Scan for the cell matching the given text and deliver its [x, y] coordinate at center. 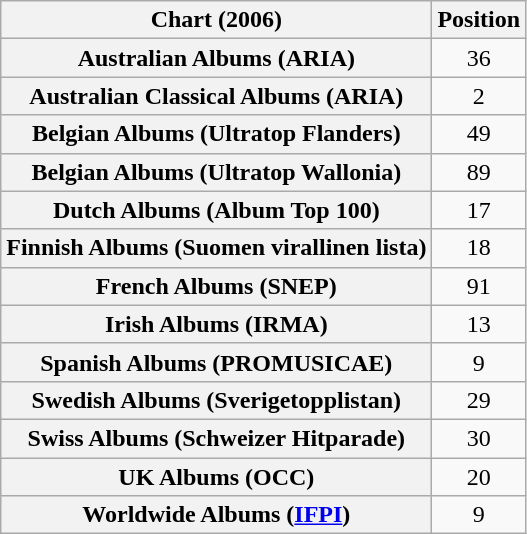
Belgian Albums (Ultratop Wallonia) [216, 172]
20 [479, 477]
Finnish Albums (Suomen virallinen lista) [216, 248]
2 [479, 96]
18 [479, 248]
French Albums (SNEP) [216, 286]
17 [479, 210]
29 [479, 400]
Worldwide Albums (IFPI) [216, 515]
Spanish Albums (PROMUSICAE) [216, 362]
91 [479, 286]
Irish Albums (IRMA) [216, 324]
Swedish Albums (Sverigetopplistan) [216, 400]
49 [479, 134]
30 [479, 438]
Australian Classical Albums (ARIA) [216, 96]
Australian Albums (ARIA) [216, 58]
Dutch Albums (Album Top 100) [216, 210]
UK Albums (OCC) [216, 477]
Position [479, 20]
89 [479, 172]
13 [479, 324]
Chart (2006) [216, 20]
Swiss Albums (Schweizer Hitparade) [216, 438]
36 [479, 58]
Belgian Albums (Ultratop Flanders) [216, 134]
